Identify which cell holds the provided text, then report its [X, Y] central coordinate. 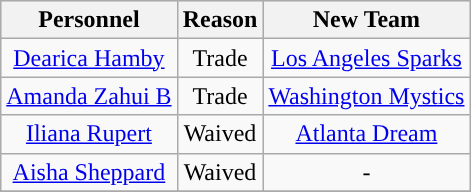
- [366, 172]
Washington Mystics [366, 96]
Aisha Sheppard [89, 172]
New Team [366, 20]
Atlanta Dream [366, 134]
Amanda Zahui B [89, 96]
Personnel [89, 20]
Los Angeles Sparks [366, 58]
Dearica Hamby [89, 58]
Iliana Rupert [89, 134]
Reason [220, 20]
